For the text-containing cell, return its midpoint in [x, y] coordinate format. 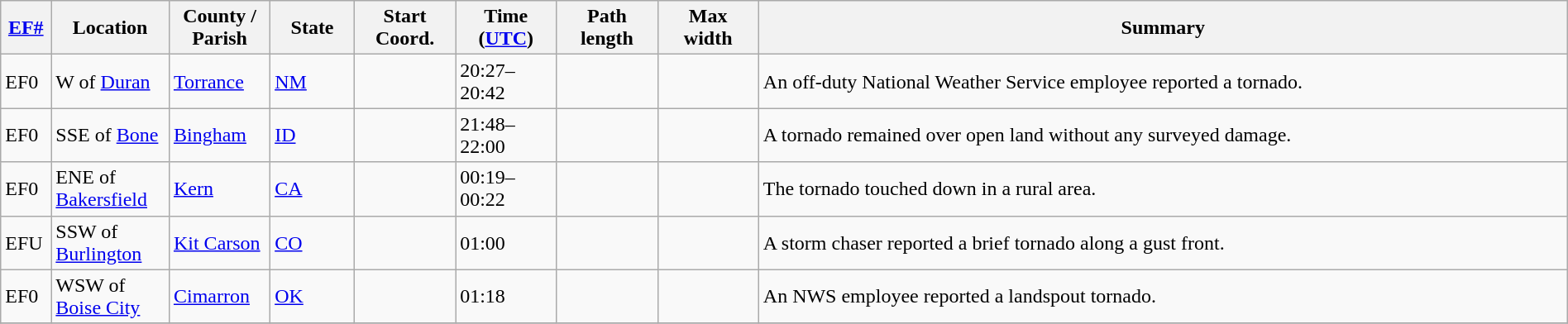
Location [111, 28]
ENE of Bakersfield [111, 188]
01:00 [506, 243]
W of Duran [111, 81]
County / Parish [219, 28]
CO [313, 243]
SSW of Burlington [111, 243]
21:48–22:00 [506, 136]
Cimarron [219, 296]
Start Coord. [404, 28]
Kit Carson [219, 243]
SSE of Bone [111, 136]
00:19–00:22 [506, 188]
NM [313, 81]
The tornado touched down in a rural area. [1163, 188]
An off-duty National Weather Service employee reported a tornado. [1163, 81]
State [313, 28]
A tornado remained over open land without any surveyed damage. [1163, 136]
Max width [708, 28]
Time (UTC) [506, 28]
CA [313, 188]
01:18 [506, 296]
An NWS employee reported a landspout tornado. [1163, 296]
Summary [1163, 28]
WSW of Boise City [111, 296]
Kern [219, 188]
Path length [607, 28]
EF# [26, 28]
20:27–20:42 [506, 81]
Torrance [219, 81]
ID [313, 136]
OK [313, 296]
A storm chaser reported a brief tornado along a gust front. [1163, 243]
Bingham [219, 136]
EFU [26, 243]
